Extract the (x, y) coordinate from the center of the cell holding the provided text.  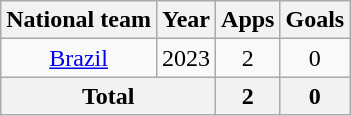
Year (186, 20)
Total (108, 96)
2023 (186, 58)
Brazil (79, 58)
National team (79, 20)
Apps (248, 20)
Goals (315, 20)
